Output the (X, Y) coordinate of the center of the cell containing the given text.  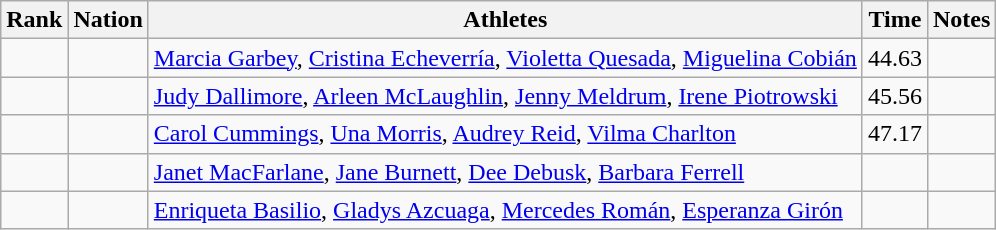
Janet MacFarlane, Jane Burnett, Dee Debusk, Barbara Ferrell (505, 172)
Nation (108, 20)
44.63 (894, 58)
Marcia Garbey, Cristina Echeverría, Violetta Quesada, Miguelina Cobián (505, 58)
Carol Cummings, Una Morris, Audrey Reid, Vilma Charlton (505, 134)
Notes (961, 20)
45.56 (894, 96)
47.17 (894, 134)
Athletes (505, 20)
Rank (34, 20)
Judy Dallimore, Arleen McLaughlin, Jenny Meldrum, Irene Piotrowski (505, 96)
Time (894, 20)
Enriqueta Basilio, Gladys Azcuaga, Mercedes Román, Esperanza Girón (505, 210)
